Identify which cell holds the provided text, then report its (x, y) central coordinate. 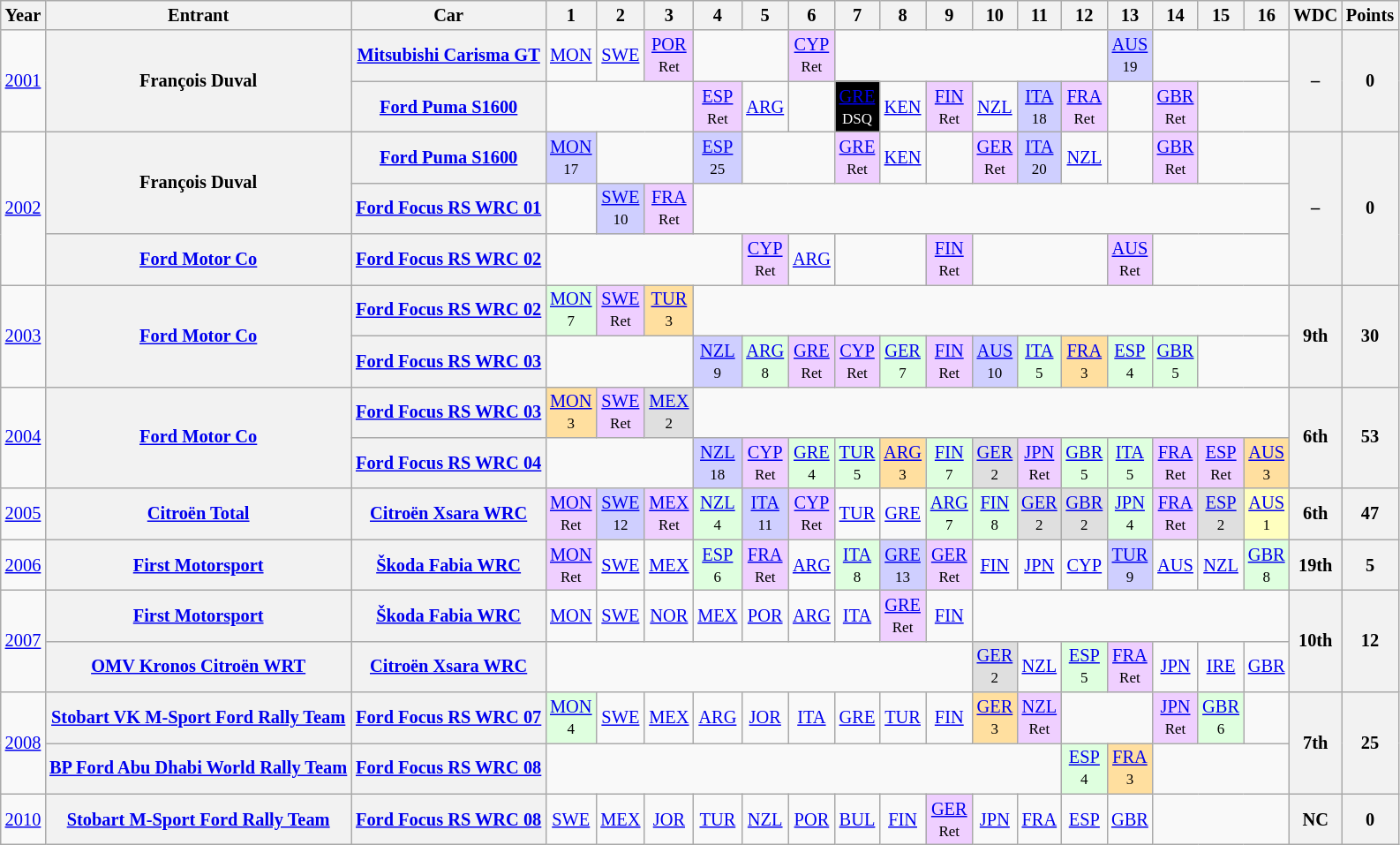
MON17 (570, 157)
7 (857, 15)
7th (1315, 743)
TUR5 (857, 463)
2010 (23, 819)
AUSRet (1130, 260)
Ford Focus RS WRC 04 (448, 463)
9 (950, 15)
JPN4 (1130, 514)
19th (1315, 565)
AUS10 (995, 361)
NZL18 (717, 463)
NZLRet (1039, 718)
2003 (23, 336)
WDC (1315, 15)
AUS19 (1130, 56)
2004 (23, 438)
NZL4 (717, 514)
2001 (23, 81)
30 (1370, 336)
BP Ford Abu Dhabi World Rally Team (198, 768)
FIN8 (995, 514)
2006 (23, 565)
SWE10 (620, 208)
AUS1 (1267, 514)
GRE13 (902, 565)
14 (1176, 15)
GER7 (902, 361)
9th (1315, 336)
ITA8 (857, 565)
ITA20 (1039, 157)
MEXRet (669, 514)
Ford Focus RS WRC 01 (448, 208)
GRE4 (812, 463)
ARG7 (950, 514)
NC (1315, 819)
Stobart M-Sport Ford Rally Team (198, 819)
Car (448, 15)
GBR2 (1085, 514)
ESP25 (717, 157)
25 (1370, 743)
ARG3 (902, 463)
CYP (1085, 565)
BUL (857, 819)
11 (1039, 15)
53 (1370, 438)
FIN7 (950, 463)
AUS (1176, 565)
MEX2 (669, 412)
MON3 (570, 412)
1 (570, 15)
Ford Focus RS WRC 07 (448, 718)
Stobart VK M-Sport Ford Rally Team (198, 718)
ARG8 (764, 361)
ESP (1085, 819)
MON4 (570, 718)
MON7 (570, 310)
16 (1267, 15)
NZL9 (717, 361)
GREDSQ (857, 107)
ITA18 (1039, 107)
OMV Kronos Citroën WRT (198, 667)
47 (1370, 514)
2008 (23, 743)
IRE (1221, 667)
6 (812, 15)
ESP6 (717, 565)
NOR (669, 615)
3 (669, 15)
2005 (23, 514)
Year (23, 15)
GBR6 (1221, 718)
ESP2 (1221, 514)
ESP5 (1085, 667)
2 (620, 15)
2007 (23, 641)
FRA (1039, 819)
15 (1221, 15)
13 (1130, 15)
Mitsubishi Carisma GT (448, 56)
AUS3 (1267, 463)
4 (717, 15)
Entrant (198, 15)
10th (1315, 641)
Points (1370, 15)
Citroën Total (198, 514)
TUR3 (669, 310)
8 (902, 15)
PORRet (669, 56)
SWE12 (620, 514)
TUR9 (1130, 565)
GBR8 (1267, 565)
GER3 (995, 718)
10 (995, 15)
2002 (23, 208)
ITA11 (764, 514)
